For the text-containing cell, return its midpoint in (X, Y) coordinate format. 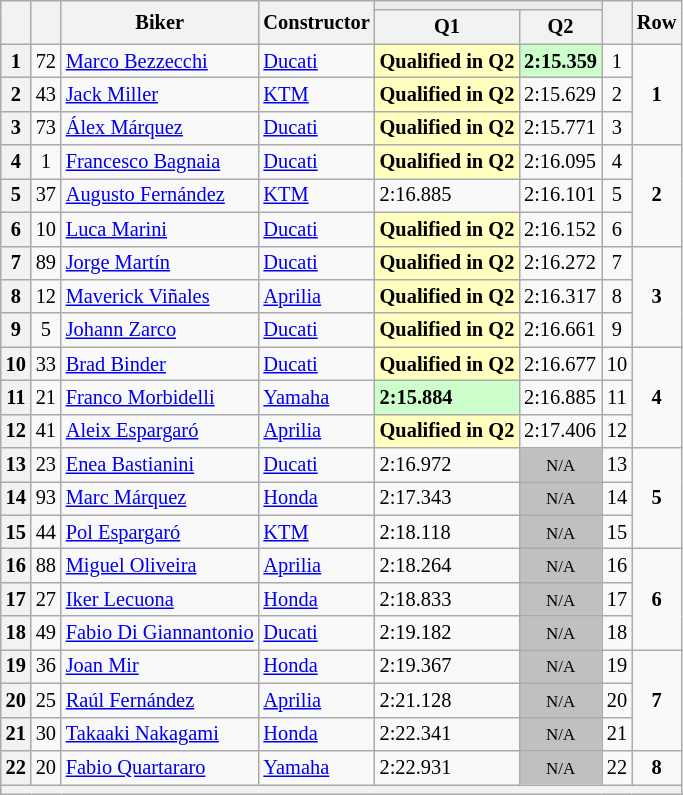
93 (46, 498)
25 (46, 700)
2:16.972 (447, 465)
Jorge Martín (160, 263)
2:16.317 (560, 296)
Johann Zarco (160, 330)
Fabio Quartararo (160, 767)
Brad Binder (160, 364)
2:22.341 (447, 734)
2:16.095 (560, 162)
2:21.128 (447, 700)
44 (46, 532)
2:19.367 (447, 666)
2:18.118 (447, 532)
30 (46, 734)
Maverick Viñales (160, 296)
2:15.771 (560, 128)
72 (46, 61)
43 (46, 94)
Aleix Espargaró (160, 431)
41 (46, 431)
2:16.661 (560, 330)
Marco Bezzecchi (160, 61)
Jack Miller (160, 94)
2:17.406 (560, 431)
Row (656, 22)
23 (46, 465)
Franco Morbidelli (160, 397)
37 (46, 195)
2:18.264 (447, 565)
2:17.343 (447, 498)
88 (46, 565)
Biker (160, 22)
Raúl Fernández (160, 700)
36 (46, 666)
Q2 (560, 27)
73 (46, 128)
2:16.152 (560, 229)
2:19.182 (447, 633)
Q1 (447, 27)
2:15.884 (447, 397)
Álex Márquez (160, 128)
2:15.359 (560, 61)
Pol Espargaró (160, 532)
2:18.833 (447, 599)
27 (46, 599)
49 (46, 633)
Francesco Bagnaia (160, 162)
2:22.931 (447, 767)
Constructor (317, 22)
Fabio Di Giannantonio (160, 633)
2:16.272 (560, 263)
Luca Marini (160, 229)
Joan Mir (160, 666)
2:16.101 (560, 195)
2:15.629 (560, 94)
Iker Lecuona (160, 599)
89 (46, 263)
2:16.677 (560, 364)
33 (46, 364)
Augusto Fernández (160, 195)
Takaaki Nakagami (160, 734)
Marc Márquez (160, 498)
Enea Bastianini (160, 465)
Miguel Oliveira (160, 565)
